Identify which cell holds the provided text, then report its [x, y] central coordinate. 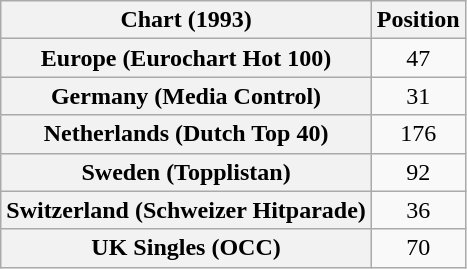
Europe (Eurochart Hot 100) [186, 58]
Chart (1993) [186, 20]
Netherlands (Dutch Top 40) [186, 134]
UK Singles (OCC) [186, 248]
47 [418, 58]
Position [418, 20]
31 [418, 96]
Germany (Media Control) [186, 96]
Sweden (Topplistan) [186, 172]
70 [418, 248]
Switzerland (Schweizer Hitparade) [186, 210]
176 [418, 134]
92 [418, 172]
36 [418, 210]
